Find where the given text appears and provide that cell's center as (X, Y) coordinate. 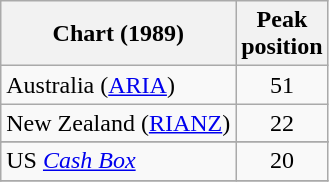
New Zealand (RIANZ) (118, 123)
Chart (1989) (118, 34)
Peakposition (282, 34)
US Cash Box (118, 161)
Australia (ARIA) (118, 85)
22 (282, 123)
20 (282, 161)
51 (282, 85)
